Locate the cell with the specified text and output its (x, y) center coordinate. 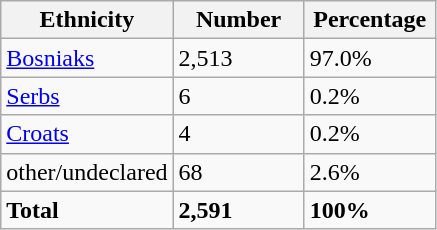
2,513 (238, 58)
68 (238, 172)
Total (87, 210)
2.6% (370, 172)
2,591 (238, 210)
Croats (87, 134)
Ethnicity (87, 20)
100% (370, 210)
Number (238, 20)
Bosniaks (87, 58)
6 (238, 96)
Serbs (87, 96)
97.0% (370, 58)
4 (238, 134)
other/undeclared (87, 172)
Percentage (370, 20)
